Return (X, Y) of the center of cell containing provided text 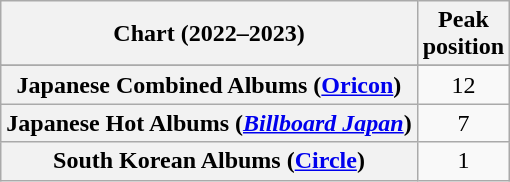
Chart (2022–2023) (209, 34)
1 (463, 161)
12 (463, 85)
Peakposition (463, 34)
Japanese Hot Albums (Billboard Japan) (209, 123)
Japanese Combined Albums (Oricon) (209, 85)
South Korean Albums (Circle) (209, 161)
7 (463, 123)
